Return the [x, y] coordinate for the center point of the cell that contains the specified text.  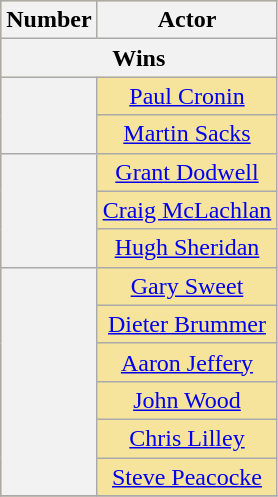
Craig McLachlan [187, 210]
Grant Dodwell [187, 172]
Hugh Sheridan [187, 248]
Steve Peacocke [187, 477]
Martin Sacks [187, 134]
Chris Lilley [187, 438]
Number [49, 20]
Paul Cronin [187, 96]
John Wood [187, 400]
Actor [187, 20]
Dieter Brummer [187, 324]
Aaron Jeffery [187, 362]
Gary Sweet [187, 286]
Wins [139, 58]
